Determine the (X, Y) coordinate at the center of the cell enclosing the given text.  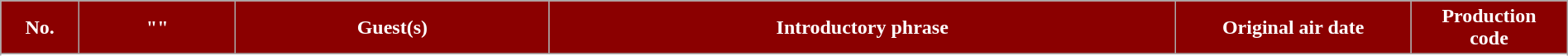
Guest(s) (392, 28)
Original air date (1293, 28)
Production code (1489, 28)
"" (157, 28)
Introductory phrase (863, 28)
No. (40, 28)
